Pinpoint the cell where the given text exists, returning its [x, y] midpoint coordinate. 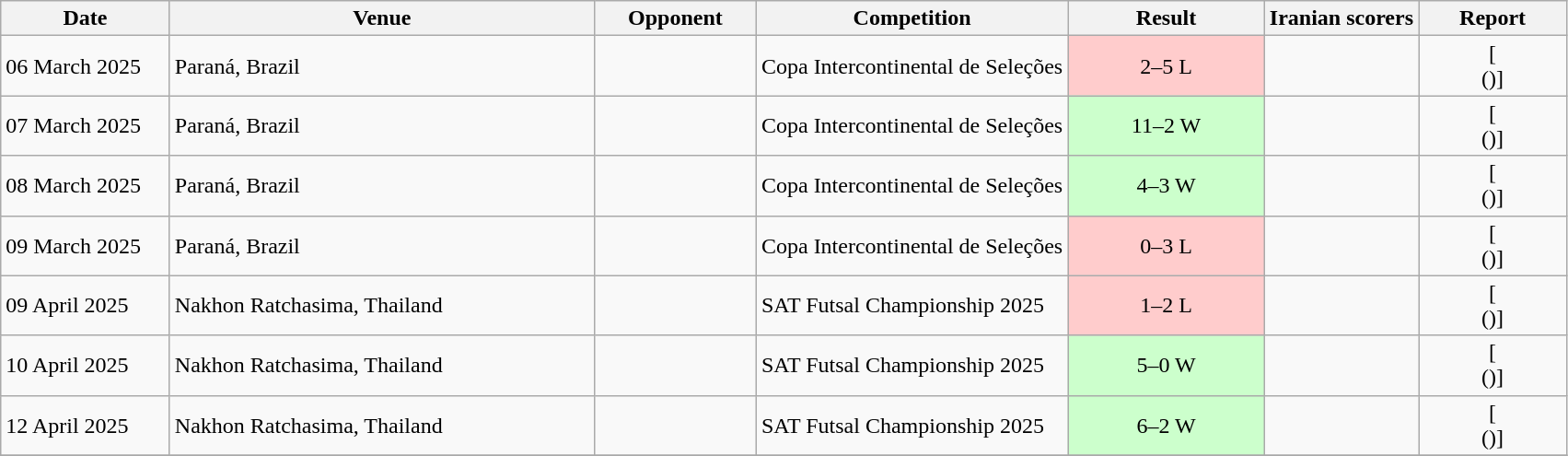
06 March 2025 [86, 66]
09 March 2025 [86, 245]
09 April 2025 [86, 306]
Venue [381, 18]
0–3 L [1167, 245]
Result [1167, 18]
2–5 L [1167, 66]
5–0 W [1167, 365]
Iranian scorers [1341, 18]
Opponent [675, 18]
Competition [912, 18]
4–3 W [1167, 186]
07 March 2025 [86, 125]
08 March 2025 [86, 186]
1–2 L [1167, 306]
12 April 2025 [86, 426]
6–2 W [1167, 426]
Report [1493, 18]
10 April 2025 [86, 365]
Date [86, 18]
11–2 W [1167, 125]
